Return [X, Y] of the center of cell containing provided text 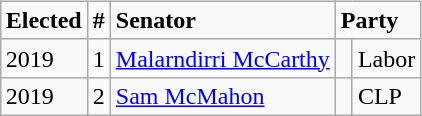
CLP [386, 96]
Senator [222, 20]
# [98, 20]
Party [378, 20]
2 [98, 96]
Labor [386, 58]
Malarndirri McCarthy [222, 58]
1 [98, 58]
Sam McMahon [222, 96]
Elected [44, 20]
